For the text-containing cell, return its midpoint in (X, Y) coordinate format. 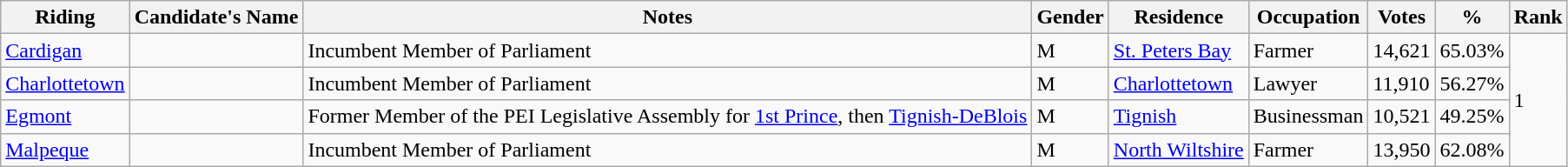
Egmont (65, 117)
1 (1538, 100)
Rank (1538, 17)
% (1472, 17)
Cardigan (65, 50)
Lawyer (1308, 83)
14,621 (1402, 50)
Businessman (1308, 117)
Tignish (1178, 117)
Candidate's Name (216, 17)
Votes (1402, 17)
St. Peters Bay (1178, 50)
Occupation (1308, 17)
11,910 (1402, 83)
Riding (65, 17)
Gender (1070, 17)
65.03% (1472, 50)
Notes (667, 17)
North Wiltshire (1178, 150)
13,950 (1402, 150)
62.08% (1472, 150)
Malpeque (65, 150)
56.27% (1472, 83)
49.25% (1472, 117)
Former Member of the PEI Legislative Assembly for 1st Prince, then Tignish-DeBlois (667, 117)
10,521 (1402, 117)
Residence (1178, 17)
